Pinpoint the cell where the given text exists, returning its (x, y) midpoint coordinate. 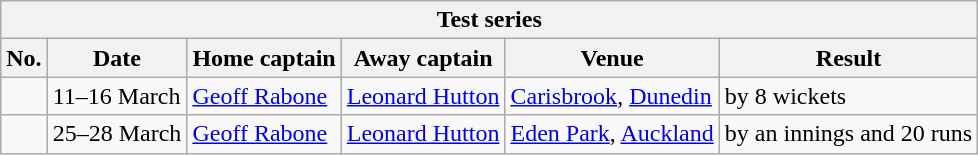
Date (117, 58)
Test series (490, 20)
Carisbrook, Dunedin (612, 96)
25–28 March (117, 134)
by an innings and 20 runs (848, 134)
Home captain (264, 58)
Away captain (423, 58)
Venue (612, 58)
No. (24, 58)
11–16 March (117, 96)
Result (848, 58)
by 8 wickets (848, 96)
Eden Park, Auckland (612, 134)
